Pinpoint the cell where the given text exists, returning its (X, Y) midpoint coordinate. 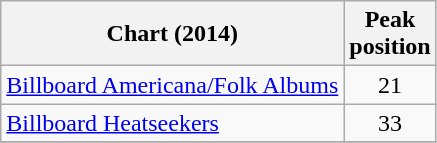
Peakposition (390, 34)
Chart (2014) (172, 34)
Billboard Americana/Folk Albums (172, 85)
33 (390, 123)
Billboard Heatseekers (172, 123)
21 (390, 85)
